Capture the cell that displays the provided text and extract its (x, y) central coordinate. 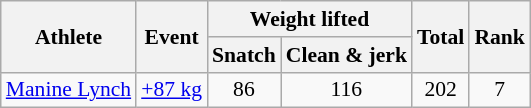
Snatch (244, 55)
202 (440, 90)
Weight lifted (310, 19)
Clean & jerk (346, 55)
Manine Lynch (68, 90)
Rank (500, 36)
Athlete (68, 36)
+87 kg (172, 90)
Event (172, 36)
Total (440, 36)
116 (346, 90)
7 (500, 90)
86 (244, 90)
